For the text-containing cell, return its midpoint in (x, y) coordinate format. 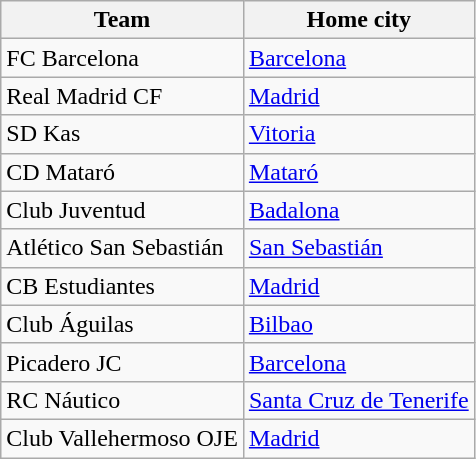
FC Barcelona (122, 58)
Club Vallehermoso OJE (122, 438)
Bilbao (358, 324)
RC Náutico (122, 400)
Vitoria (358, 134)
Team (122, 20)
Home city (358, 20)
Badalona (358, 210)
Club Juventud (122, 210)
Real Madrid CF (122, 96)
Picadero JC (122, 362)
CB Estudiantes (122, 286)
Club Águilas (122, 324)
CD Mataró (122, 172)
Mataró (358, 172)
SD Kas (122, 134)
Santa Cruz de Tenerife (358, 400)
San Sebastián (358, 248)
Atlético San Sebastián (122, 248)
